Locate the cell with the specified text and output its [X, Y] center coordinate. 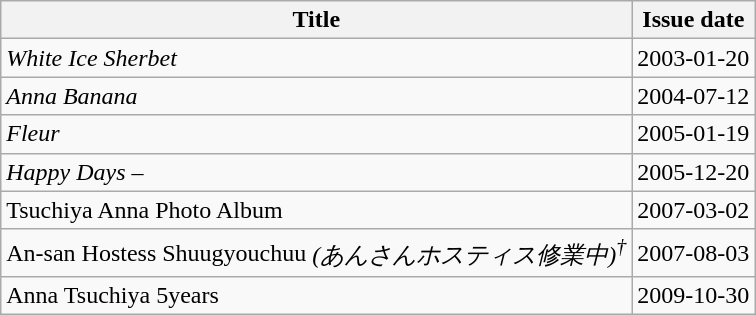
2005-12-20 [694, 172]
2005-01-19 [694, 134]
2003-01-20 [694, 58]
2007-08-03 [694, 253]
White Ice Sherbet [316, 58]
2004-07-12 [694, 96]
Happy Days – [316, 172]
2009-10-30 [694, 296]
Issue date [694, 20]
Title [316, 20]
2007-03-02 [694, 210]
Anna Tsuchiya 5years [316, 296]
An-san Hostess Shuugyouchuu (あんさんホスティス修業中)† [316, 253]
Anna Banana [316, 96]
Tsuchiya Anna Photo Album [316, 210]
Fleur [316, 134]
